Find where the given text appears and provide that cell's center as [x, y] coordinate. 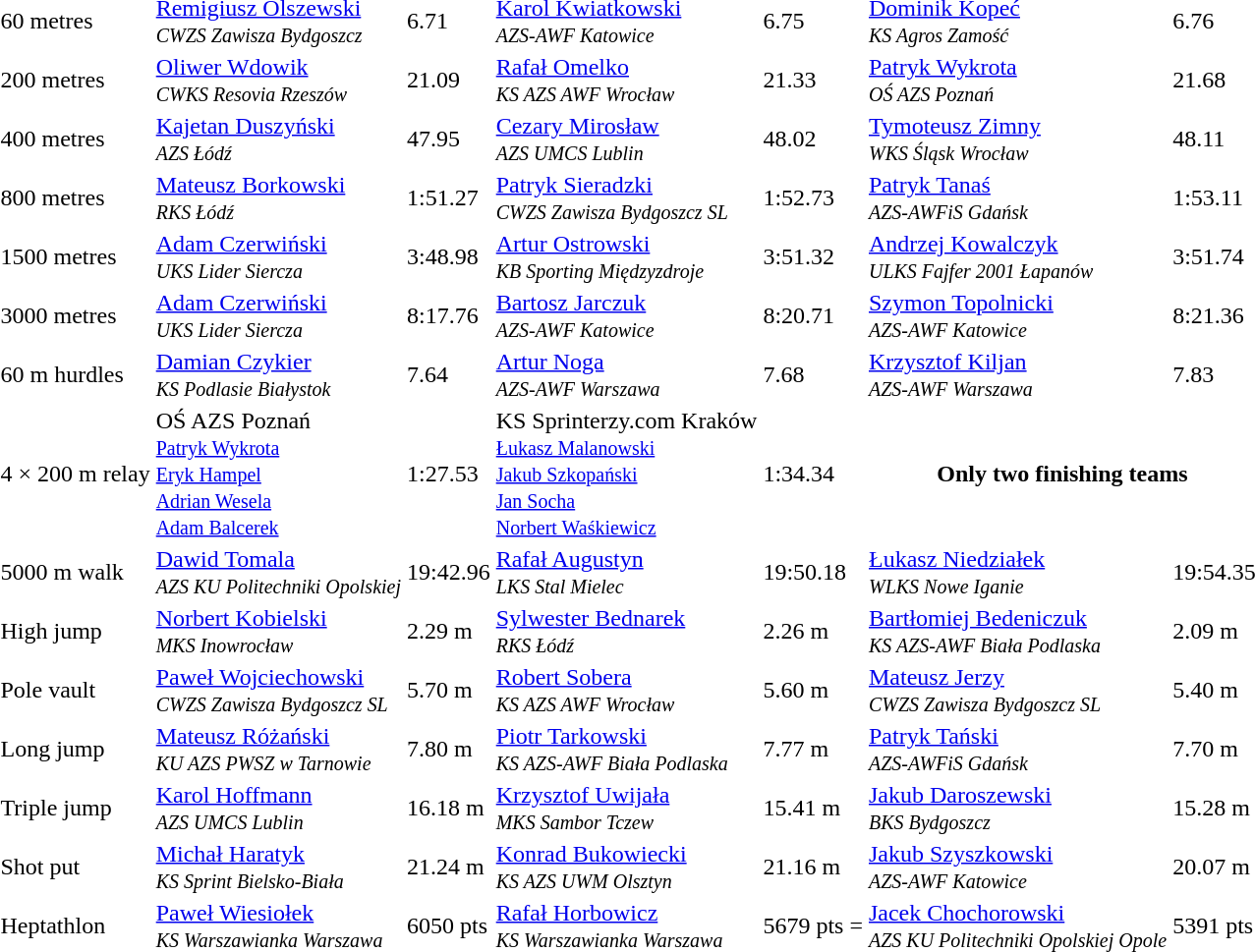
19:42.96 [449, 572]
21.09 [449, 81]
5.70 m [449, 690]
Bartosz JarczukAZS-AWF Katowice [627, 316]
Rafał AugustynLKS Stal Mielec [627, 572]
7.80 m [449, 749]
Patryk TanaśAZS-AWFiS Gdańsk [1017, 198]
Szymon TopolnickiAZS-AWF Katowice [1017, 316]
Dawid TomalaAZS KU Politechniki Opolskiej [278, 572]
Oliwer WdowikCWKS Resovia Rzeszów [278, 81]
Mateusz RóżańskiKU AZS PWSZ w Tarnowie [278, 749]
3:51.32 [814, 257]
48.02 [814, 140]
1:27.53 [449, 474]
21.16 m [814, 867]
16.18 m [449, 808]
KS Sprinterzy.com Kraków Łukasz MalanowskiJakub SzkopańskiJan SochaNorbert Waśkiewicz [627, 474]
19:50.18 [814, 572]
Andrzej KowalczykULKS Fajfer 2001 Łapanów [1017, 257]
Łukasz NiedziałekWLKS Nowe Iganie [1017, 572]
47.95 [449, 140]
OŚ AZS PoznańPatryk WykrotaEryk HampelAdrian WeselaAdam Balcerek [278, 474]
Konrad BukowieckiKS AZS UWM Olsztyn [627, 867]
Krzysztof UwijałaMKS Sambor Tczew [627, 808]
8:20.71 [814, 316]
1:52.73 [814, 198]
7.77 m [814, 749]
Artur OstrowskiKB Sporting Międzyzdroje [627, 257]
Kajetan DuszyńskiAZS Łódź [278, 140]
21.24 m [449, 867]
Piotr TarkowskiKS AZS-AWF Biała Podlaska [627, 749]
21.33 [814, 81]
Damian CzykierKS Podlasie Białystok [278, 375]
Michał HaratykKS Sprint Bielsko-Biała [278, 867]
Jakub SzyszkowskiAZS-AWF Katowice [1017, 867]
7.68 [814, 375]
Paweł WojciechowskiCWZS Zawisza Bydgoszcz SL [278, 690]
Jakub DaroszewskiBKS Bydgoszcz [1017, 808]
Artur NogaAZS-AWF Warszawa [627, 375]
Robert SoberaKS AZS AWF Wrocław [627, 690]
2.29 m [449, 631]
7.64 [449, 375]
Tymoteusz ZimnyWKS Śląsk Wrocław [1017, 140]
Patryk WykrotaOŚ AZS Poznań [1017, 81]
Karol HoffmannAZS UMCS Lublin [278, 808]
1:34.34 [814, 474]
8:17.76 [449, 316]
5.60 m [814, 690]
Norbert KobielskiMKS Inowrocław [278, 631]
Cezary MirosławAZS UMCS Lublin [627, 140]
Patryk TańskiAZS-AWFiS Gdańsk [1017, 749]
Mateusz JerzyCWZS Zawisza Bydgoszcz SL [1017, 690]
2.26 m [814, 631]
Rafał OmelkoKS AZS AWF Wrocław [627, 81]
15.41 m [814, 808]
Sylwester BednarekRKS Łódź [627, 631]
Krzysztof KiljanAZS-AWF Warszawa [1017, 375]
3:48.98 [449, 257]
1:51.27 [449, 198]
Patryk SieradzkiCWZS Zawisza Bydgoszcz SL [627, 198]
Bartłomiej BedeniczukKS AZS-AWF Biała Podlaska [1017, 631]
Mateusz BorkowskiRKS Łódź [278, 198]
